Scan for the cell matching the given text and deliver its (x, y) coordinate at center. 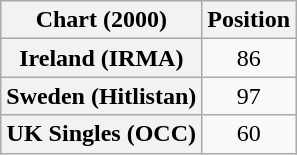
UK Singles (OCC) (102, 134)
97 (249, 96)
Position (249, 20)
Ireland (IRMA) (102, 58)
Chart (2000) (102, 20)
60 (249, 134)
Sweden (Hitlistan) (102, 96)
86 (249, 58)
